Scan for the cell matching the given text and deliver its (x, y) coordinate at center. 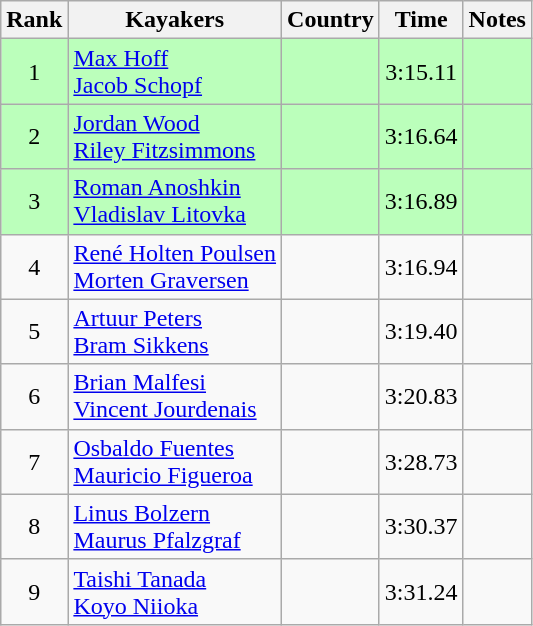
3:16.89 (421, 202)
3:20.83 (421, 396)
Artuur PetersBram Sikkens (175, 332)
1 (34, 72)
Jordan WoodRiley Fitzsimmons (175, 136)
8 (34, 526)
Osbaldo FuentesMauricio Figueroa (175, 462)
3:16.94 (421, 266)
7 (34, 462)
Rank (34, 20)
9 (34, 592)
5 (34, 332)
Notes (497, 20)
4 (34, 266)
René Holten PoulsenMorten Graversen (175, 266)
Max HoffJacob Schopf (175, 72)
3:31.24 (421, 592)
3:30.37 (421, 526)
2 (34, 136)
3:16.64 (421, 136)
3:28.73 (421, 462)
Brian MalfesiVincent Jourdenais (175, 396)
Taishi TanadaKoyo Niioka (175, 592)
Time (421, 20)
3 (34, 202)
3:15.11 (421, 72)
Linus BolzernMaurus Pfalzgraf (175, 526)
6 (34, 396)
Kayakers (175, 20)
3:19.40 (421, 332)
Roman AnoshkinVladislav Litovka (175, 202)
Country (331, 20)
